For the text-containing cell, return its midpoint in [x, y] coordinate format. 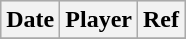
Date [30, 20]
Ref [160, 20]
Player [99, 20]
